Return the [x, y] coordinate for the center point of the cell that contains the specified text.  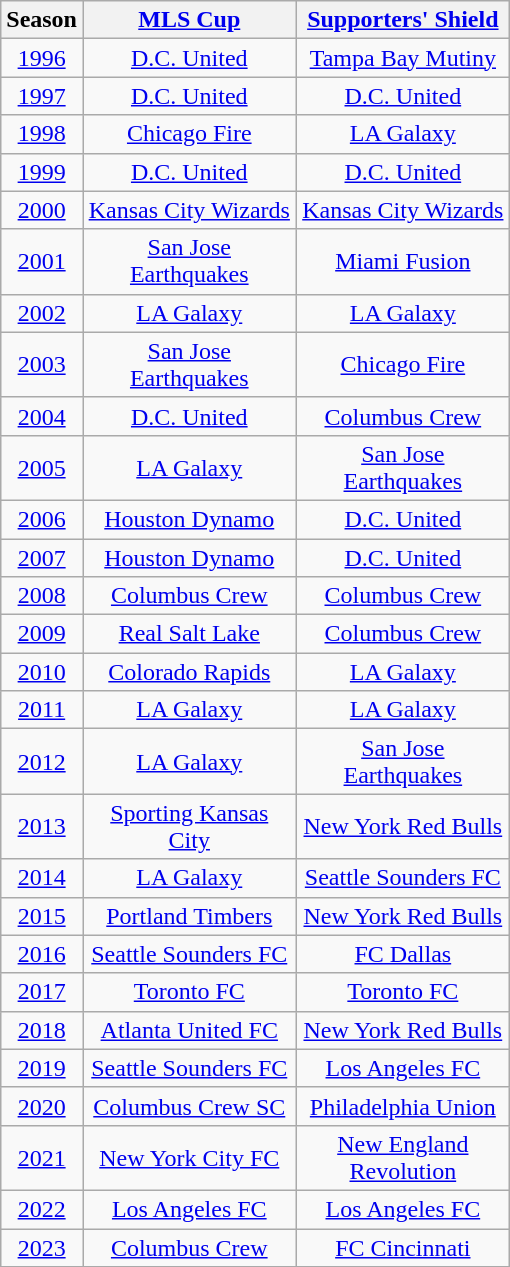
2018 [42, 1030]
Sporting Kansas City [189, 826]
2002 [42, 313]
Philadelphia Union [403, 1106]
2009 [42, 634]
2006 [42, 519]
2022 [42, 1209]
2013 [42, 826]
2020 [42, 1106]
2012 [42, 762]
New England Revolution [403, 1158]
2011 [42, 710]
Columbus Crew SC [189, 1106]
2015 [42, 916]
2021 [42, 1158]
2023 [42, 1247]
2008 [42, 596]
MLS Cup [189, 20]
Miami Fusion [403, 262]
New York City FC [189, 1158]
2017 [42, 992]
Atlanta United FC [189, 1030]
FC Cincinnati [403, 1247]
Supporters' Shield [403, 20]
1998 [42, 134]
2014 [42, 878]
FC Dallas [403, 954]
Tampa Bay Mutiny [403, 58]
Colorado Rapids [189, 672]
2000 [42, 210]
2003 [42, 364]
Portland Timbers [189, 916]
1999 [42, 172]
Real Salt Lake [189, 634]
2005 [42, 468]
2001 [42, 262]
2004 [42, 416]
2016 [42, 954]
2007 [42, 557]
2010 [42, 672]
2019 [42, 1068]
1997 [42, 96]
Season [42, 20]
1996 [42, 58]
